Provide the (X, Y) coordinate of the cell's center where the given text is located.  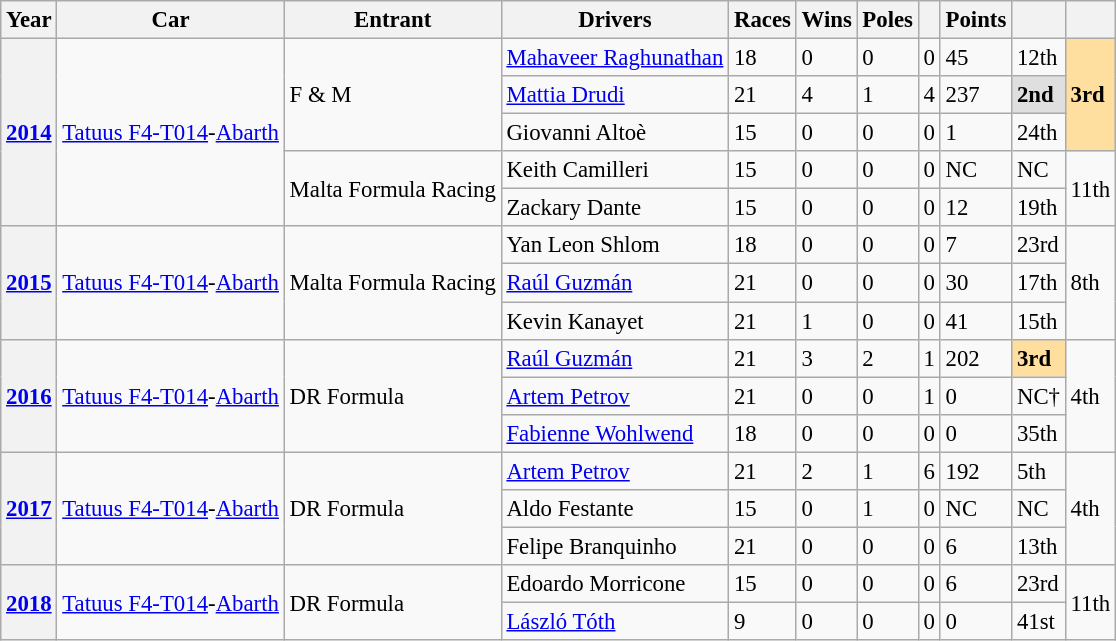
Giovanni Altoè (615, 133)
9 (763, 621)
László Tóth (615, 621)
7 (976, 245)
12 (976, 208)
NC† (1039, 396)
Wins (826, 20)
12th (1039, 58)
2014 (29, 133)
Aldo Festante (615, 509)
35th (1039, 433)
41st (1039, 621)
15th (1039, 321)
192 (976, 471)
19th (1039, 208)
2016 (29, 396)
202 (976, 358)
30 (976, 283)
2015 (29, 282)
237 (976, 95)
2nd (1039, 95)
Races (763, 20)
Keith Camilleri (615, 170)
Entrant (392, 20)
Points (976, 20)
Kevin Kanayet (615, 321)
Car (170, 20)
24th (1039, 133)
Mattia Drudi (615, 95)
5th (1039, 471)
45 (976, 58)
2017 (29, 508)
Year (29, 20)
3 (826, 358)
41 (976, 321)
8th (1090, 282)
13th (1039, 546)
F & M (392, 96)
17th (1039, 283)
Drivers (615, 20)
2018 (29, 602)
Mahaveer Raghunathan (615, 58)
Fabienne Wohlwend (615, 433)
Poles (888, 20)
Zackary Dante (615, 208)
Edoardo Morricone (615, 584)
Felipe Branquinho (615, 546)
Yan Leon Shlom (615, 245)
